Capture the cell that displays the provided text and extract its [x, y] central coordinate. 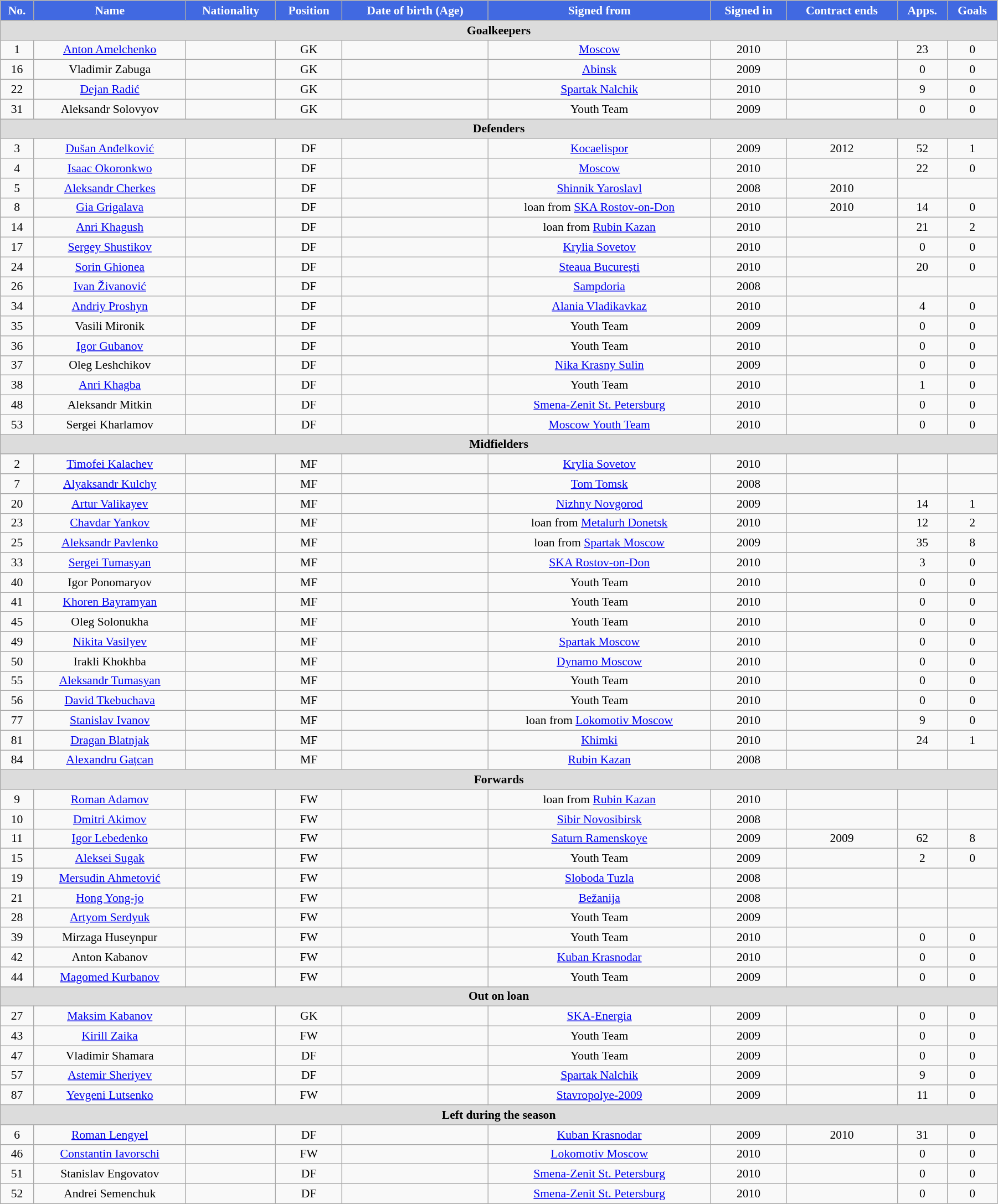
2012 [842, 149]
Yevgeni Lutsenko [110, 1096]
Anri Khagba [110, 385]
26 [17, 287]
Defenders [499, 129]
Nika Krasny Sulin [599, 365]
5 [17, 188]
47 [17, 1056]
Aleksei Sugak [110, 859]
Khoren Bayramyan [110, 602]
Khimki [599, 740]
Irakli Khokhba [110, 662]
Aleksandr Solovyov [110, 109]
Dmitri Akimov [110, 819]
Dušan Anđelković [110, 149]
Mersudin Ahmetović [110, 879]
Nikita Vasilyev [110, 642]
Left during the season [499, 1115]
49 [17, 642]
Shinnik Yaroslavl [599, 188]
Nizhny Novgorod [599, 504]
15 [17, 859]
Oleg Leshchikov [110, 365]
10 [17, 819]
Andriy Proshyn [110, 307]
Sampdoria [599, 287]
39 [17, 938]
Rubin Kazan [599, 760]
27 [17, 1016]
Forwards [499, 780]
19 [17, 879]
loan from Metalurh Donetsk [599, 523]
Apps. [923, 11]
Constantin Iavorschi [110, 1154]
87 [17, 1096]
Abinsk [599, 70]
Sibir Novosibirsk [599, 819]
41 [17, 602]
57 [17, 1076]
17 [17, 247]
Goals [973, 11]
Alexandru Gațcan [110, 760]
33 [17, 563]
Signed from [599, 11]
Roman Lengyel [110, 1135]
Ivan Živanović [110, 287]
Stanislav Ivanov [110, 721]
Vladimir Zabuga [110, 70]
55 [17, 681]
Igor Ponomaryov [110, 582]
Andrei Semenchuk [110, 1194]
6 [17, 1135]
Contract ends [842, 11]
Position [309, 11]
loan from Spartak Moscow [599, 543]
Stanislav Engovatov [110, 1174]
SKA Rostov-on-Don [599, 563]
Aleksandr Pavlenko [110, 543]
Signed in [749, 11]
Goalkeepers [499, 30]
62 [923, 839]
Oleg Solonukha [110, 622]
Midfielders [499, 445]
Name [110, 11]
Sloboda Tuzla [599, 879]
34 [17, 307]
Stavropolye-2009 [599, 1096]
Artyom Serdyuk [110, 918]
Chavdar Yankov [110, 523]
Alania Vladikavkaz [599, 307]
42 [17, 957]
53 [17, 425]
84 [17, 760]
38 [17, 385]
Sergei Tumasyan [110, 563]
Magomed Kurbanov [110, 977]
56 [17, 701]
Date of birth (Age) [415, 11]
12 [923, 523]
Igor Lebedenko [110, 839]
Dynamo Moscow [599, 662]
Isaac Okoronkwo [110, 168]
Roman Adamov [110, 799]
Vasili Mironik [110, 326]
25 [17, 543]
Saturn Ramenskoye [599, 839]
Spartak Moscow [599, 642]
Dragan Blatnjak [110, 740]
Artur Valikayev [110, 504]
Mirzaga Huseynpur [110, 938]
40 [17, 582]
Dejan Radić [110, 90]
Moscow Youth Team [599, 425]
Vladimir Shamara [110, 1056]
Kocaelispor [599, 149]
51 [17, 1174]
81 [17, 740]
Aleksandr Tumasyan [110, 681]
7 [17, 484]
Sergei Kharlamov [110, 425]
28 [17, 918]
loan from SKA Rostov-on-Don [599, 208]
No. [17, 11]
Timofei Kalachev [110, 464]
Sergey Shustikov [110, 247]
Lokomotiv Moscow [599, 1154]
44 [17, 977]
Maksim Kabanov [110, 1016]
Nationality [231, 11]
Bežanija [599, 898]
48 [17, 405]
Sorin Ghionea [110, 267]
Aleksandr Mitkin [110, 405]
77 [17, 721]
37 [17, 365]
Steaua București [599, 267]
Out on loan [499, 996]
Anton Amelchenko [110, 50]
45 [17, 622]
Anri Khagush [110, 228]
SKA-Energia [599, 1016]
16 [17, 70]
David Tkebuchava [110, 701]
Igor Gubanov [110, 346]
Hong Yong-jo [110, 898]
Aleksandr Cherkes [110, 188]
loan from Lokomotiv Moscow [599, 721]
Gia Grigalava [110, 208]
43 [17, 1036]
Alyaksandr Kulchy [110, 484]
46 [17, 1154]
Tom Tomsk [599, 484]
50 [17, 662]
Anton Kabanov [110, 957]
Kirill Zaika [110, 1036]
Astemir Sheriyev [110, 1076]
36 [17, 346]
